From the cell containing the given text, extract its center point as [x, y] coordinate. 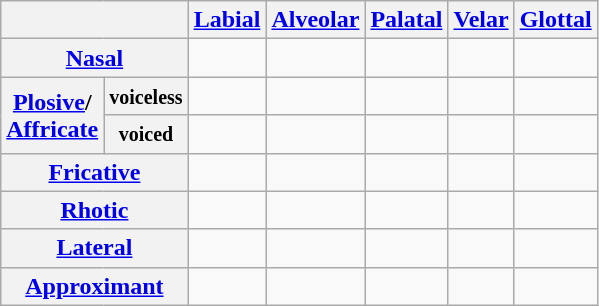
Approximant [94, 286]
Velar [481, 20]
Fricative [94, 172]
Alveolar [316, 20]
Nasal [94, 58]
Labial [227, 20]
Rhotic [94, 210]
Plosive/Affricate [52, 115]
Lateral [94, 248]
voiceless [146, 96]
Palatal [406, 20]
Glottal [556, 20]
voiced [146, 134]
